Find where the given text appears and provide that cell's center as (x, y) coordinate. 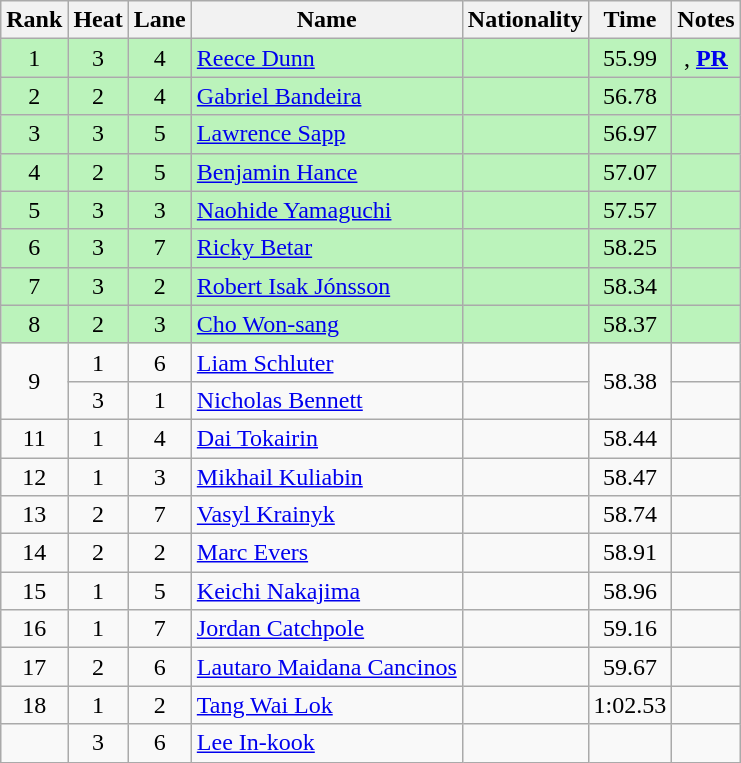
57.57 (630, 210)
Jordan Catchpole (326, 629)
Cho Won-sang (326, 324)
57.07 (630, 172)
Rank (34, 20)
58.25 (630, 248)
Time (630, 20)
58.91 (630, 553)
Liam Schluter (326, 362)
Lee In-kook (326, 743)
Naohide Yamaguchi (326, 210)
Benjamin Hance (326, 172)
Dai Tokairin (326, 438)
59.16 (630, 629)
Gabriel Bandeira (326, 96)
Name (326, 20)
Mikhail Kuliabin (326, 477)
58.96 (630, 591)
Marc Evers (326, 553)
58.47 (630, 477)
17 (34, 667)
Tang Wai Lok (326, 705)
Nicholas Bennett (326, 400)
8 (34, 324)
Notes (706, 20)
15 (34, 591)
Heat (98, 20)
Nationality (525, 20)
Ricky Betar (326, 248)
11 (34, 438)
18 (34, 705)
Lane (160, 20)
59.67 (630, 667)
1:02.53 (630, 705)
, PR (706, 58)
Vasyl Krainyk (326, 515)
Lawrence Sapp (326, 134)
14 (34, 553)
56.78 (630, 96)
12 (34, 477)
13 (34, 515)
Reece Dunn (326, 58)
58.44 (630, 438)
Keichi Nakajima (326, 591)
16 (34, 629)
Robert Isak Jónsson (326, 286)
58.34 (630, 286)
58.38 (630, 381)
58.74 (630, 515)
Lautaro Maidana Cancinos (326, 667)
56.97 (630, 134)
9 (34, 381)
58.37 (630, 324)
55.99 (630, 58)
